Find where the given text appears and provide that cell's center as (X, Y) coordinate. 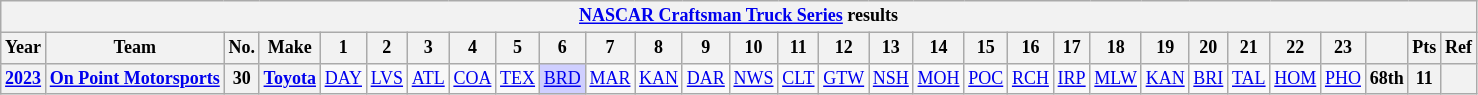
NSH (890, 78)
2023 (24, 78)
Make (290, 48)
Pts (1424, 48)
Ref (1459, 48)
COA (472, 78)
LVS (386, 78)
8 (659, 48)
30 (242, 78)
17 (1072, 48)
4 (472, 48)
TEX (518, 78)
16 (1031, 48)
Toyota (290, 78)
On Point Motorsports (134, 78)
10 (754, 48)
Team (134, 48)
DAY (343, 78)
23 (1344, 48)
14 (938, 48)
CLT (798, 78)
Year (24, 48)
6 (562, 48)
NWS (754, 78)
7 (610, 48)
12 (844, 48)
MAR (610, 78)
No. (242, 48)
RCH (1031, 78)
HOM (1296, 78)
TAL (1249, 78)
13 (890, 48)
1 (343, 48)
2 (386, 48)
NASCAR Craftsman Truck Series results (739, 16)
POC (986, 78)
5 (518, 48)
68th (1386, 78)
3 (428, 48)
22 (1296, 48)
BRD (562, 78)
MOH (938, 78)
20 (1208, 48)
ATL (428, 78)
19 (1165, 48)
18 (1116, 48)
9 (706, 48)
MLW (1116, 78)
DAR (706, 78)
BRI (1208, 78)
PHO (1344, 78)
21 (1249, 48)
GTW (844, 78)
IRP (1072, 78)
15 (986, 48)
